Determine the (X, Y) coordinate at the center of the cell enclosing the given text.  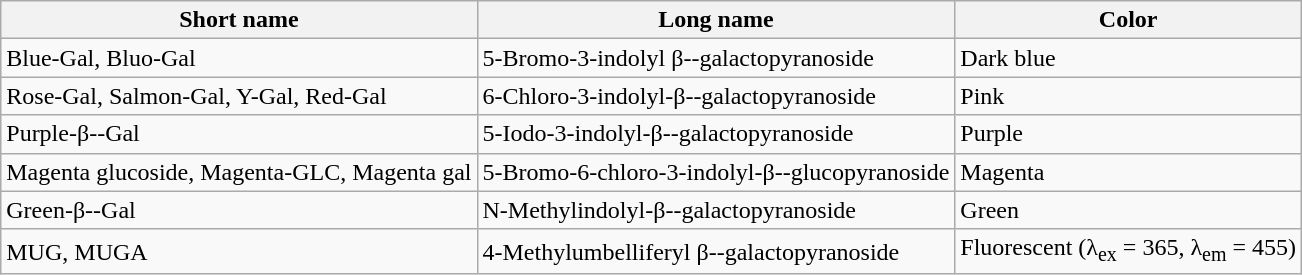
N-Methylindolyl-β--galactopyranoside (716, 210)
Long name (716, 20)
Blue-Gal, Bluo-Gal (239, 58)
Purple (1128, 134)
4-Methylumbelliferyl β--galactopyranoside (716, 251)
5-Bromo-3-indolyl β--galactopyranoside (716, 58)
6-Chloro-3-indolyl-β--galactopyranoside (716, 96)
Short name (239, 20)
Green-β--Gal (239, 210)
Dark blue (1128, 58)
Fluorescent (λex = 365, λem = 455) (1128, 251)
Magenta (1128, 172)
Rose-Gal, Salmon-Gal, Y-Gal, Red-Gal (239, 96)
Purple-β--Gal (239, 134)
Pink (1128, 96)
Green (1128, 210)
Magenta glucoside, Magenta-GLC, Magenta gal (239, 172)
Color (1128, 20)
5-Iodo-3-indolyl-β--galactopyranoside (716, 134)
MUG, MUGA (239, 251)
5-Bromo-6-chloro-3-indolyl-β--glucopyranoside (716, 172)
